Output the [X, Y] coordinate of the center of the cell containing the given text.  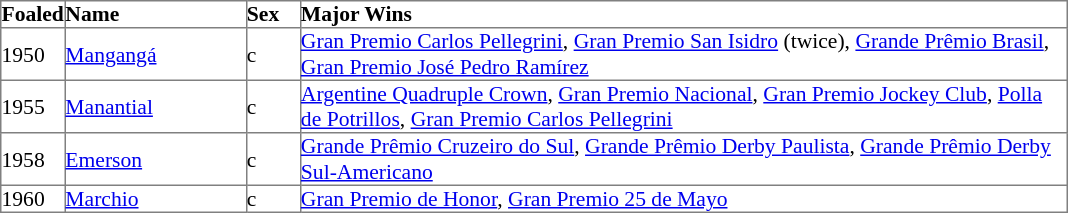
Argentine Quadruple Crown, Gran Premio Nacional, Gran Premio Jockey Club, Polla de Potrillos, Gran Premio Carlos Pellegrini [683, 106]
1955 [33, 106]
Sex [273, 14]
Mangangá [156, 54]
1960 [33, 198]
Gran Premio de Honor, Gran Premio 25 de Mayo [683, 198]
1958 [33, 159]
Grande Prêmio Cruzeiro do Sul, Grande Prêmio Derby Paulista, Grande Prêmio Derby Sul-Americano [683, 159]
Major Wins [683, 14]
Gran Premio Carlos Pellegrini, Gran Premio San Isidro (twice), Grande Prêmio Brasil, Gran Premio José Pedro Ramírez [683, 54]
Emerson [156, 159]
1950 [33, 54]
Manantial [156, 106]
Name [156, 14]
Marchio [156, 198]
Foaled [33, 14]
